For the text-containing cell, return its midpoint in [X, Y] coordinate format. 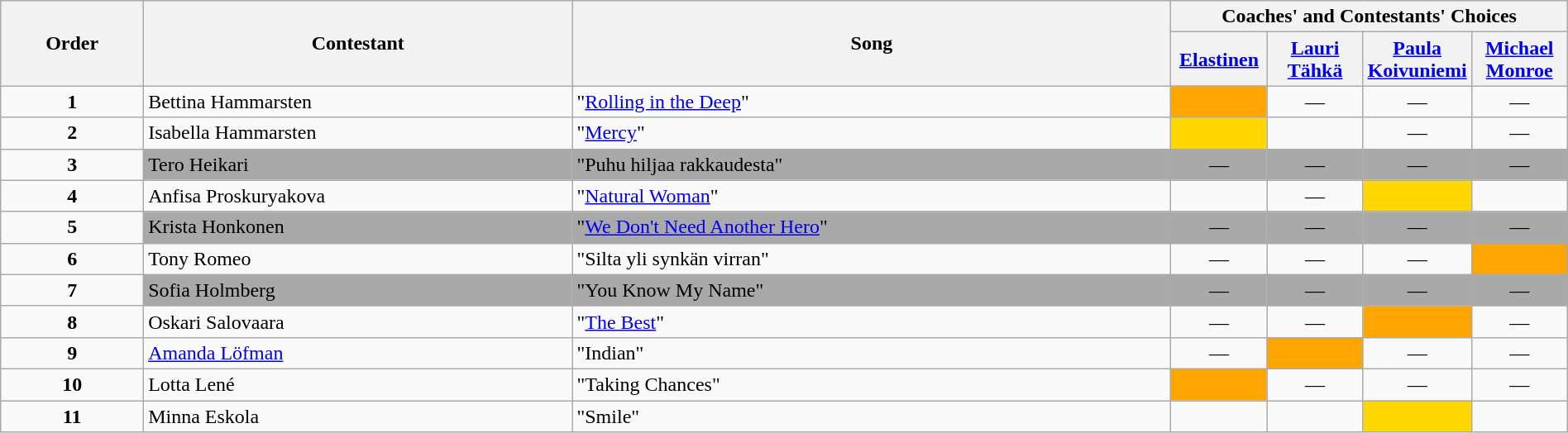
"Natural Woman" [872, 196]
Minna Eskola [358, 416]
Song [872, 43]
4 [73, 196]
Anfisa Proskuryakova [358, 196]
7 [73, 290]
Coaches' and Contestants' Choices [1370, 17]
Tero Heikari [358, 164]
Isabella Hammarsten [358, 133]
"The Best" [872, 321]
"Silta yli synkän virran" [872, 259]
Elastinen [1219, 59]
11 [73, 416]
Sofia Holmberg [358, 290]
Michael Monroe [1519, 59]
Krista Honkonen [358, 227]
9 [73, 353]
"Smile" [872, 416]
10 [73, 384]
Contestant [358, 43]
1 [73, 102]
Oskari Salovaara [358, 321]
"Puhu hiljaa rakkaudesta" [872, 164]
"Rolling in the Deep" [872, 102]
5 [73, 227]
"You Know My Name" [872, 290]
"Taking Chances" [872, 384]
3 [73, 164]
2 [73, 133]
Bettina Hammarsten [358, 102]
Lotta Lené [358, 384]
Paula Koivuniemi [1417, 59]
Amanda Löfman [358, 353]
"Indian" [872, 353]
6 [73, 259]
8 [73, 321]
Tony Romeo [358, 259]
"Mercy" [872, 133]
Lauri Tähkä [1315, 59]
Order [73, 43]
"We Don't Need Another Hero" [872, 227]
